Extract the (X, Y) coordinate from the center of the cell holding the provided text.  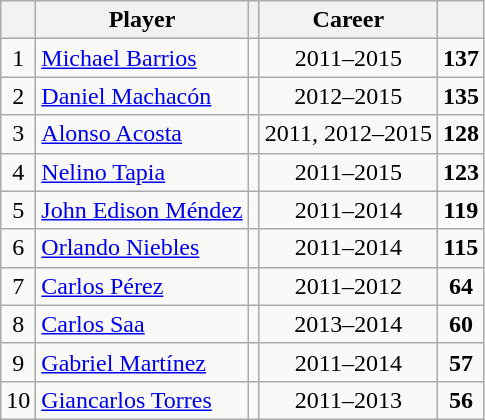
Alonso Acosta (142, 134)
Career (348, 20)
1 (18, 58)
2 (18, 96)
2013–2014 (348, 324)
Giancarlos Torres (142, 400)
10 (18, 400)
123 (460, 172)
56 (460, 400)
Carlos Saa (142, 324)
2011–2013 (348, 400)
Orlando Niebles (142, 248)
137 (460, 58)
4 (18, 172)
2011, 2012–2015 (348, 134)
5 (18, 210)
2011–2012 (348, 286)
Player (142, 20)
Michael Barrios (142, 58)
Carlos Pérez (142, 286)
60 (460, 324)
128 (460, 134)
Daniel Machacón (142, 96)
135 (460, 96)
Gabriel Martínez (142, 362)
2012–2015 (348, 96)
8 (18, 324)
57 (460, 362)
119 (460, 210)
115 (460, 248)
9 (18, 362)
Nelino Tapia (142, 172)
John Edison Méndez (142, 210)
3 (18, 134)
7 (18, 286)
64 (460, 286)
6 (18, 248)
